Pinpoint the cell where the given text exists, returning its (X, Y) midpoint coordinate. 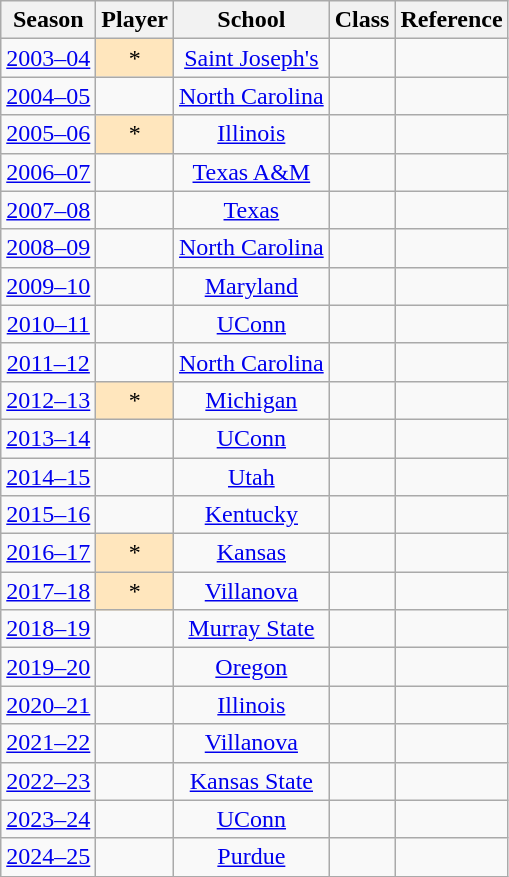
2010–11 (48, 324)
Player (135, 20)
Kentucky (252, 515)
Oregon (252, 667)
2014–15 (48, 477)
2012–13 (48, 400)
2018–19 (48, 629)
2016–17 (48, 553)
Class (362, 20)
2021–22 (48, 743)
2009–10 (48, 286)
2023–24 (48, 819)
Saint Joseph's (252, 58)
2019–20 (48, 667)
Reference (452, 20)
Kansas State (252, 781)
2024–25 (48, 857)
2004–05 (48, 96)
2017–18 (48, 591)
Utah (252, 477)
2013–14 (48, 438)
2006–07 (48, 172)
Maryland (252, 286)
2005–06 (48, 134)
2003–04 (48, 58)
Texas (252, 210)
School (252, 20)
2022–23 (48, 781)
Texas A&M (252, 172)
Kansas (252, 553)
Season (48, 20)
2011–12 (48, 362)
2007–08 (48, 210)
Michigan (252, 400)
2008–09 (48, 248)
Purdue (252, 857)
2020–21 (48, 705)
2015–16 (48, 515)
Murray State (252, 629)
